Scan for the cell matching the given text and deliver its (x, y) coordinate at center. 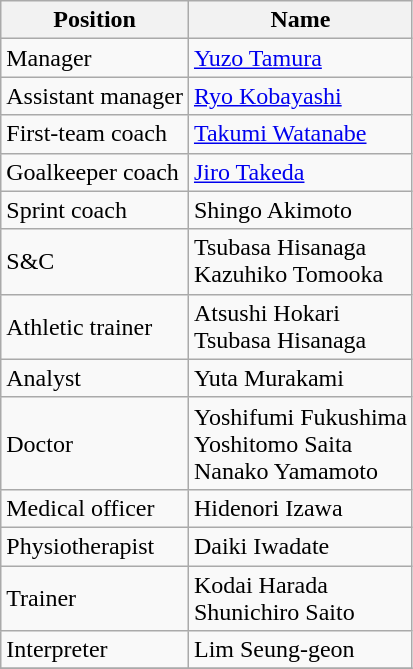
Manager (95, 58)
Shingo Akimoto (300, 210)
Atsushi Hokari Tsubasa Hisanaga (300, 326)
Tsubasa Hisanaga Kazuhiko Tomooka (300, 262)
Sprint coach (95, 210)
Hidenori Izawa (300, 508)
Interpreter (95, 650)
Ryo Kobayashi (300, 96)
Goalkeeper coach (95, 172)
Kodai Harada Shunichiro Saito (300, 598)
Analyst (95, 378)
Position (95, 20)
Assistant manager (95, 96)
Doctor (95, 443)
Daiki Iwadate (300, 546)
Yuta Murakami (300, 378)
Physiotherapist (95, 546)
Jiro Takeda (300, 172)
S&C (95, 262)
First-team coach (95, 134)
Yoshifumi Fukushima Yoshitomo Saita Nanako Yamamoto (300, 443)
Takumi Watanabe (300, 134)
Trainer (95, 598)
Yuzo Tamura (300, 58)
Name (300, 20)
Athletic trainer (95, 326)
Medical officer (95, 508)
Lim Seung-geon (300, 650)
